From the cell containing the given text, extract its center point as [x, y] coordinate. 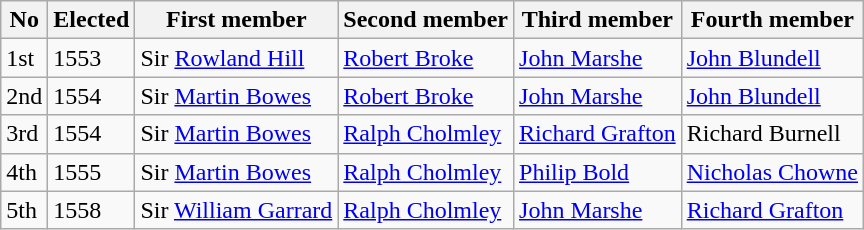
4th [24, 172]
Third member [598, 20]
Philip Bold [598, 172]
Nicholas Chowne [772, 172]
1558 [92, 210]
Sir William Garrard [236, 210]
Elected [92, 20]
Richard Burnell [772, 134]
Second member [426, 20]
1555 [92, 172]
5th [24, 210]
No [24, 20]
Fourth member [772, 20]
2nd [24, 96]
1553 [92, 58]
1st [24, 58]
3rd [24, 134]
Sir Rowland Hill [236, 58]
First member [236, 20]
